Output the (X, Y) coordinate of the center of the cell containing the given text.  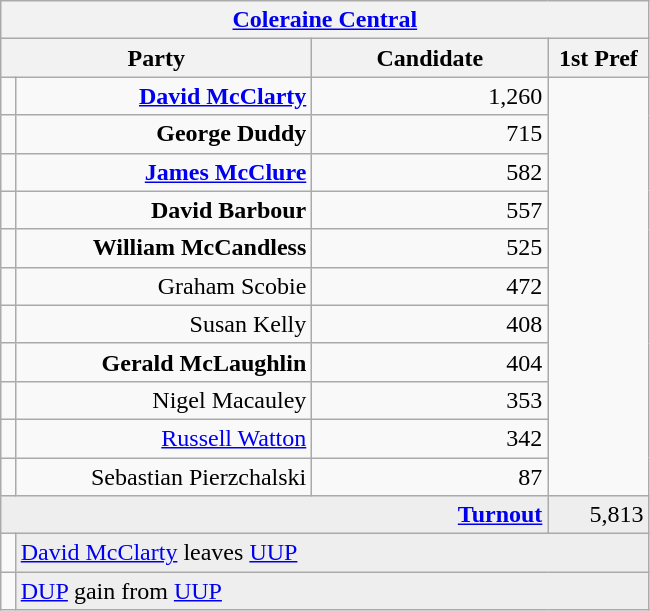
5,813 (598, 515)
342 (430, 438)
James McClure (164, 172)
557 (430, 210)
525 (430, 248)
87 (430, 477)
404 (430, 362)
Gerald McLaughlin (164, 362)
Party (156, 58)
David McClarty leaves UUP (332, 553)
David Barbour (164, 210)
353 (430, 400)
Turnout (274, 515)
Sebastian Pierzchalski (164, 477)
Graham Scobie (164, 286)
Susan Kelly (164, 324)
408 (430, 324)
715 (430, 134)
Nigel Macauley (164, 400)
George Duddy (164, 134)
DUP gain from UUP (332, 591)
Candidate (430, 58)
1,260 (430, 96)
David McClarty (164, 96)
Coleraine Central (325, 20)
472 (430, 286)
582 (430, 172)
William McCandless (164, 248)
1st Pref (598, 58)
Russell Watton (164, 438)
